Determine the [x, y] coordinate at the center of the cell enclosing the given text.  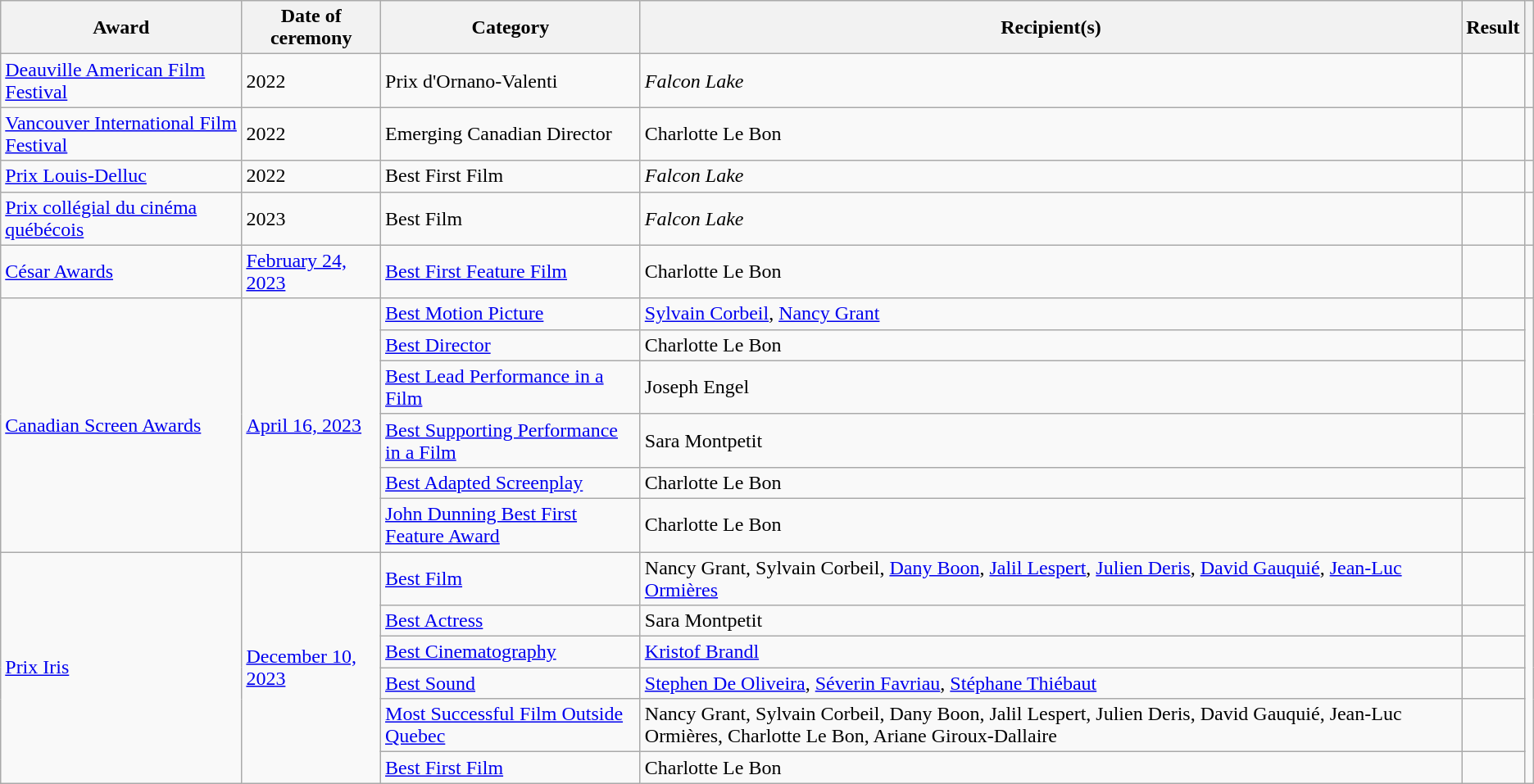
Category [511, 28]
Most Successful Film Outside Quebec [511, 726]
John Dunning Best First Feature Award [511, 524]
Best Lead Performance in a Film [511, 387]
2023 [311, 218]
Vancouver International Film Festival [121, 134]
Date of ceremony [311, 28]
Sylvain Corbeil, Nancy Grant [1051, 314]
Nancy Grant, Sylvain Corbeil, Dany Boon, Jalil Lespert, Julien Deris, David Gauquié, Jean-Luc Ormières [1051, 578]
Joseph Engel [1051, 387]
Best Cinematography [511, 652]
Best Supporting Performance in a Film [511, 441]
Prix collégial du cinéma québécois [121, 218]
Recipient(s) [1051, 28]
Award [121, 28]
Prix Iris [121, 668]
Kristof Brandl [1051, 652]
César Awards [121, 272]
Stephen De Oliveira, Séverin Favriau, Stéphane Thiébaut [1051, 683]
Best Adapted Screenplay [511, 483]
Best Sound [511, 683]
Nancy Grant, Sylvain Corbeil, Dany Boon, Jalil Lespert, Julien Deris, David Gauquié, Jean-Luc Ormières, Charlotte Le Bon, Ariane Giroux-Dallaire [1051, 726]
April 16, 2023 [311, 424]
February 24, 2023 [311, 272]
Best Motion Picture [511, 314]
Prix d'Ornano-Valenti [511, 80]
Result [1493, 28]
Best Actress [511, 621]
Canadian Screen Awards [121, 424]
December 10, 2023 [311, 668]
Best First Feature Film [511, 272]
Prix Louis-Delluc [121, 176]
Deauville American Film Festival [121, 80]
Emerging Canadian Director [511, 134]
Best Director [511, 345]
